Locate the cell with the specified text and output its [x, y] center coordinate. 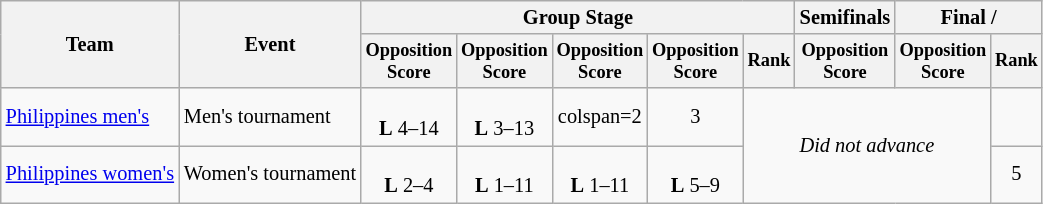
Event [270, 44]
Philippines men's [90, 117]
L 4–14 [409, 117]
Semifinals [845, 17]
Team [90, 44]
colspan=2 [600, 117]
5 [1017, 174]
L 5–9 [696, 174]
Men's tournament [270, 117]
L 2–4 [409, 174]
3 [696, 117]
Group Stage [578, 17]
L 3–13 [505, 117]
Philippines women's [90, 174]
Final / [968, 17]
Women's tournament [270, 174]
Did not advance [866, 146]
